Capture the cell that displays the provided text and extract its [x, y] central coordinate. 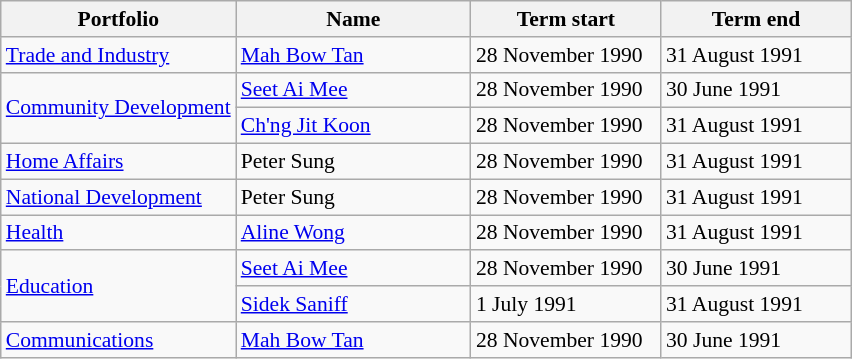
Term start [566, 19]
Sidek Saniff [354, 304]
Communications [118, 340]
Name [354, 19]
National Development [118, 197]
Home Affairs [118, 162]
Health [118, 233]
Trade and Industry [118, 55]
Education [118, 286]
1 July 1991 [566, 304]
Community Development [118, 108]
Portfolio [118, 19]
Aline Wong [354, 233]
Ch'ng Jit Koon [354, 126]
Term end [756, 19]
